Identify which cell holds the provided text, then report its (X, Y) central coordinate. 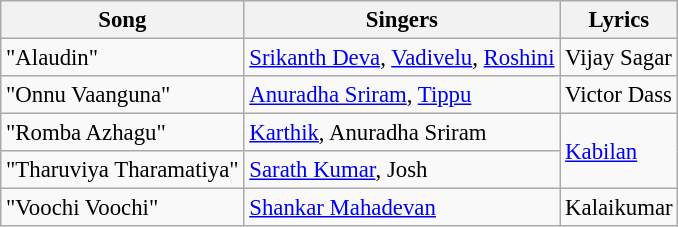
"Tharuviya Tharamatiya" (122, 170)
Anuradha Sriram, Tippu (402, 95)
Song (122, 20)
Lyrics (619, 20)
Srikanth Deva, Vadivelu, Roshini (402, 58)
Victor Dass (619, 95)
Sarath Kumar, Josh (402, 170)
Singers (402, 20)
Shankar Mahadevan (402, 208)
"Alaudin" (122, 58)
Kabilan (619, 152)
"Voochi Voochi" (122, 208)
Karthik, Anuradha Sriram (402, 133)
"Onnu Vaanguna" (122, 95)
Vijay Sagar (619, 58)
Kalaikumar (619, 208)
"Romba Azhagu" (122, 133)
